Return the [X, Y] coordinate for the center point of the cell that contains the specified text.  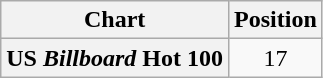
Chart [115, 20]
US Billboard Hot 100 [115, 58]
17 [276, 58]
Position [276, 20]
